Detect which cell encompasses the target text, then output its (x, y) center coordinate. 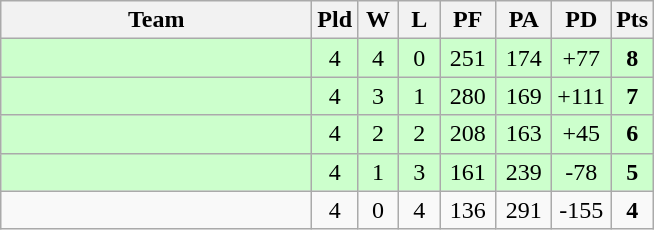
163 (524, 134)
+77 (582, 58)
174 (524, 58)
169 (524, 96)
+111 (582, 96)
208 (468, 134)
7 (632, 96)
Team (156, 20)
5 (632, 172)
291 (524, 210)
8 (632, 58)
PA (524, 20)
280 (468, 96)
251 (468, 58)
PF (468, 20)
PD (582, 20)
-155 (582, 210)
+45 (582, 134)
161 (468, 172)
Pts (632, 20)
W (378, 20)
Pld (335, 20)
-78 (582, 172)
L (420, 20)
6 (632, 134)
239 (524, 172)
136 (468, 210)
